Locate the cell with the specified text and output its (x, y) center coordinate. 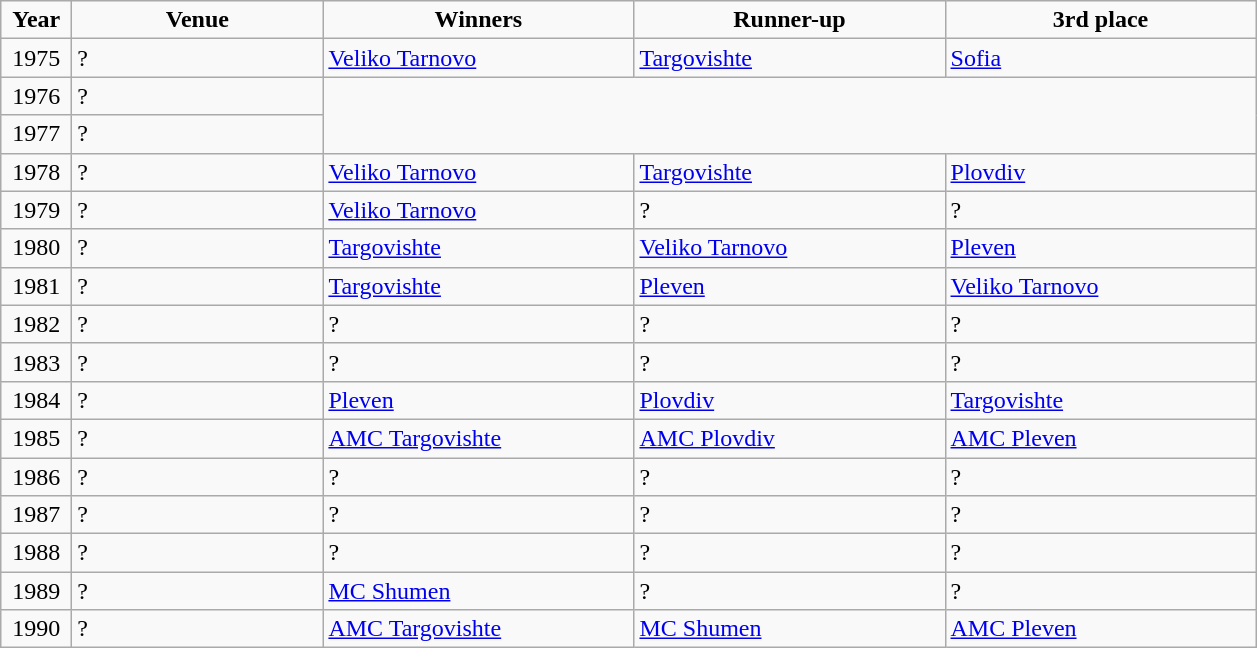
Year (36, 20)
1980 (36, 248)
1975 (36, 58)
1982 (36, 324)
1987 (36, 515)
1989 (36, 591)
1977 (36, 134)
Venue (198, 20)
1985 (36, 438)
AMC Plovdiv (790, 438)
1990 (36, 629)
1979 (36, 210)
3rd place (1100, 20)
Runner-up (790, 20)
1983 (36, 362)
1986 (36, 477)
Sofia (1100, 58)
1978 (36, 172)
1976 (36, 96)
1981 (36, 286)
1988 (36, 553)
1984 (36, 400)
Winners (478, 20)
